Detect which cell encompasses the target text, then output its (x, y) center coordinate. 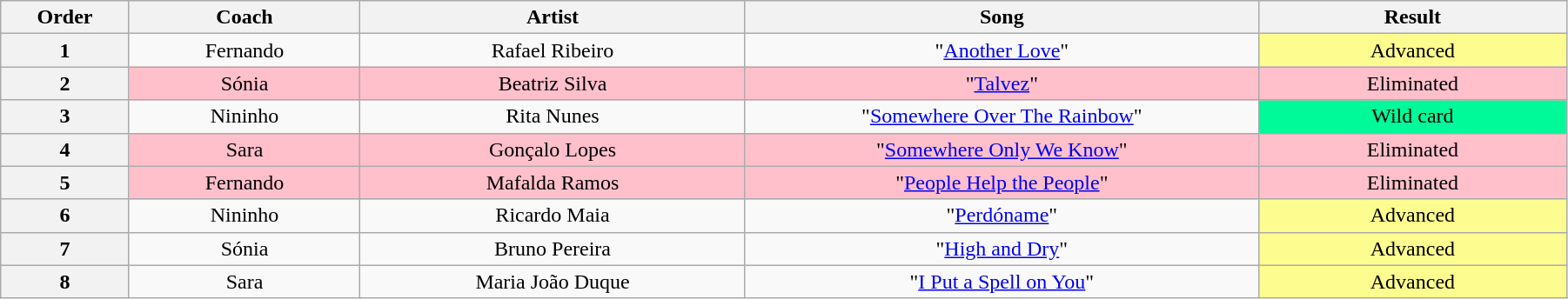
8 (64, 282)
Artist (553, 17)
"Somewhere Only We Know" (1002, 149)
Ricardo Maia (553, 216)
Result (1412, 17)
Song (1002, 17)
Gonçalo Lopes (553, 149)
Order (64, 17)
Mafalda Ramos (553, 183)
Rita Nunes (553, 116)
6 (64, 216)
7 (64, 249)
3 (64, 116)
"Another Love" (1002, 50)
Wild card (1412, 116)
Beatriz Silva (553, 83)
"High and Dry" (1002, 249)
2 (64, 83)
Coach (245, 17)
"People Help the People" (1002, 183)
"Perdóname" (1002, 216)
Maria João Duque (553, 282)
"I Put a Spell on You" (1002, 282)
"Somewhere Over The Rainbow" (1002, 116)
"Talvez" (1002, 83)
Rafael Ribeiro (553, 50)
Bruno Pereira (553, 249)
1 (64, 50)
5 (64, 183)
4 (64, 149)
